Locate the cell with the specified text and output its (X, Y) center coordinate. 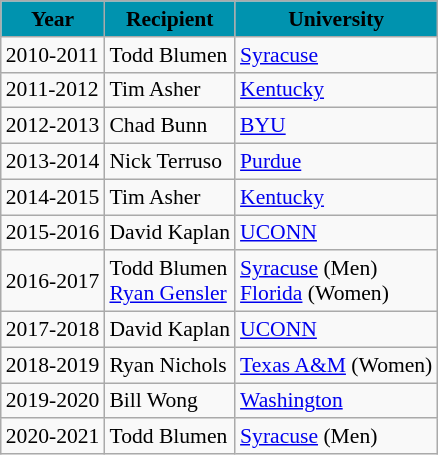
Syracuse (Men)Florida (Women) (336, 282)
2015-2016 (53, 233)
2011-2012 (53, 90)
Texas A&M (Women) (336, 365)
2010-2011 (53, 55)
Washington (336, 401)
University (336, 19)
Purdue (336, 162)
2014-2015 (53, 197)
2018-2019 (53, 365)
2016-2017 (53, 282)
Bill Wong (170, 401)
Syracuse (336, 55)
Recipient (170, 19)
2020-2021 (53, 437)
Ryan Nichols (170, 365)
BYU (336, 126)
Chad Bunn (170, 126)
Todd BlumenRyan Gensler (170, 282)
2012-2013 (53, 126)
2019-2020 (53, 401)
Year (53, 19)
Nick Terruso (170, 162)
2013-2014 (53, 162)
2017-2018 (53, 330)
Syracuse (Men) (336, 437)
